Pinpoint the cell where the given text exists, returning its (X, Y) midpoint coordinate. 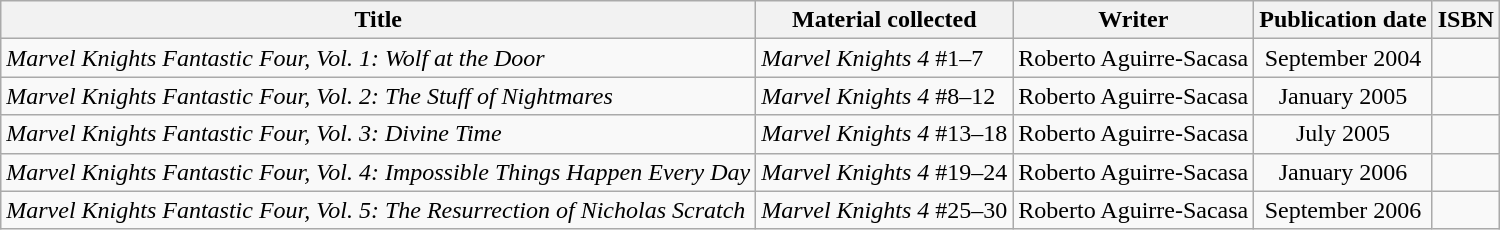
September 2004 (1343, 58)
Marvel Knights Fantastic Four, Vol. 5: The Resurrection of Nicholas Scratch (378, 210)
Marvel Knights Fantastic Four, Vol. 1: Wolf at the Door (378, 58)
Marvel Knights Fantastic Four, Vol. 3: Divine Time (378, 134)
July 2005 (1343, 134)
Marvel Knights 4 #13–18 (884, 134)
Marvel Knights Fantastic Four, Vol. 2: The Stuff of Nightmares (378, 96)
Marvel Knights Fantastic Four, Vol. 4: Impossible Things Happen Every Day (378, 172)
Marvel Knights 4 #8–12 (884, 96)
Publication date (1343, 20)
Marvel Knights 4 #19–24 (884, 172)
Writer (1134, 20)
Title (378, 20)
ISBN (1466, 20)
Material collected (884, 20)
January 2005 (1343, 96)
January 2006 (1343, 172)
September 2006 (1343, 210)
Marvel Knights 4 #25–30 (884, 210)
Marvel Knights 4 #1–7 (884, 58)
